Return (X, Y) of the center of cell containing provided text 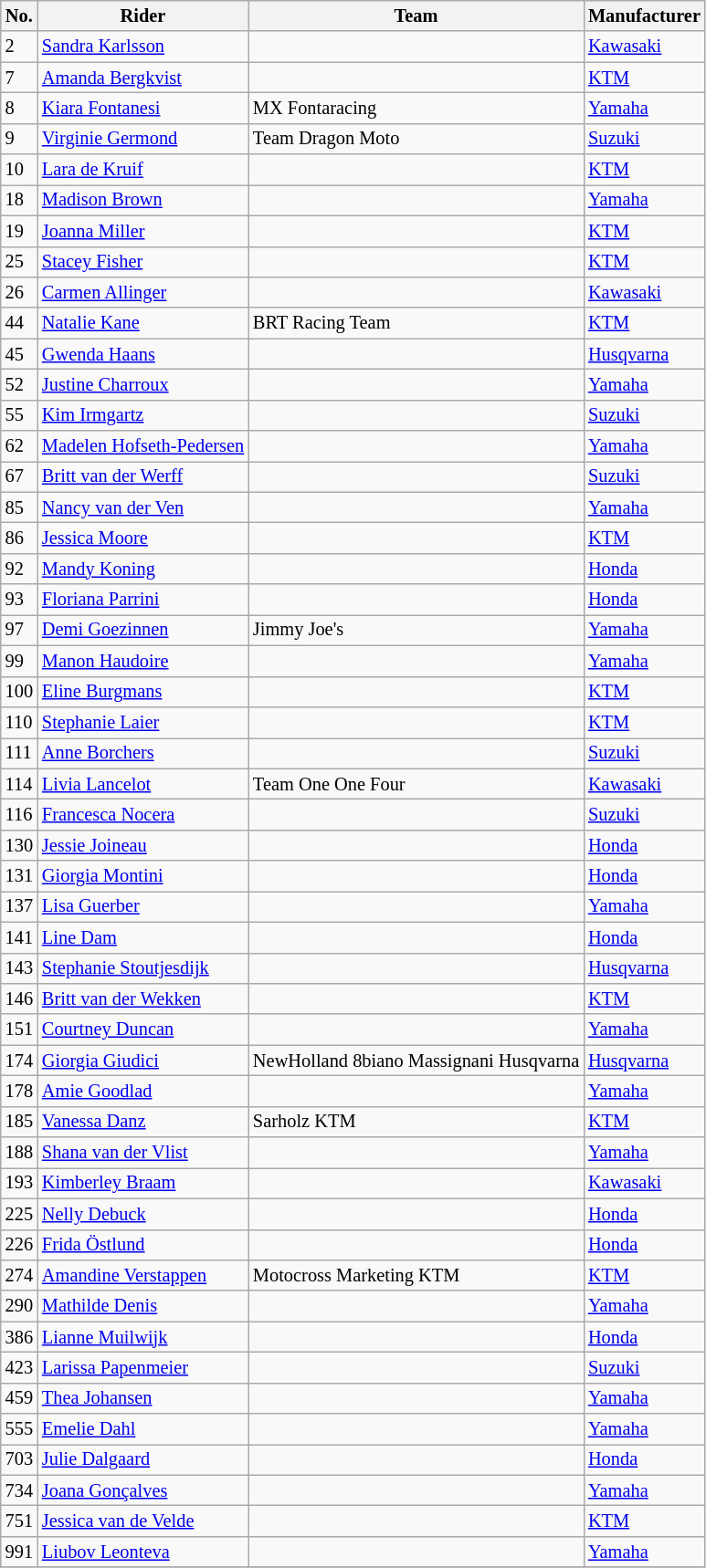
Kiara Fontanesi (142, 108)
45 (19, 354)
178 (19, 1091)
Kim Irmgartz (142, 415)
2 (19, 47)
Vanessa Danz (142, 1122)
116 (19, 814)
Giorgia Montini (142, 876)
Anne Borchers (142, 753)
Sandra Karlsson (142, 47)
Larissa Papenmeier (142, 1367)
Liubov Leonteva (142, 1552)
141 (19, 937)
Eline Burgmans (142, 692)
Sarholz KTM (416, 1122)
Team One One Four (416, 784)
8 (19, 108)
100 (19, 692)
Virginie Germond (142, 139)
Madison Brown (142, 200)
44 (19, 323)
Britt van der Wekken (142, 998)
Nancy van der Ven (142, 507)
274 (19, 1275)
Mathilde Denis (142, 1306)
97 (19, 630)
991 (19, 1552)
Stacey Fisher (142, 262)
85 (19, 507)
Jessica van de Velde (142, 1521)
131 (19, 876)
Manon Haudoire (142, 661)
Jessica Moore (142, 538)
Emelie Dahl (142, 1429)
137 (19, 906)
Frida Östlund (142, 1245)
Lianne Muilwijk (142, 1337)
423 (19, 1367)
93 (19, 600)
Motocross Marketing KTM (416, 1275)
110 (19, 722)
225 (19, 1214)
Carmen Allinger (142, 292)
Natalie Kane (142, 323)
143 (19, 968)
92 (19, 569)
55 (19, 415)
BRT Racing Team (416, 323)
174 (19, 1061)
Madelen Hofseth-Pedersen (142, 446)
Joanna Miller (142, 231)
Kimberley Braam (142, 1183)
188 (19, 1153)
Julie Dalgaard (142, 1459)
703 (19, 1459)
Team Dragon Moto (416, 139)
Line Dam (142, 937)
67 (19, 476)
Rider (142, 16)
Jimmy Joe's (416, 630)
Courtney Duncan (142, 1030)
Justine Charroux (142, 384)
290 (19, 1306)
Shana van der Vlist (142, 1153)
MX Fontaracing (416, 108)
193 (19, 1183)
Stephanie Stoutjesdijk (142, 968)
99 (19, 661)
Joana Gonçalves (142, 1490)
Amie Goodlad (142, 1091)
Mandy Koning (142, 569)
Team (416, 16)
Demi Goezinnen (142, 630)
734 (19, 1490)
226 (19, 1245)
NewHolland 8biano Massignani Husqvarna (416, 1061)
Stephanie Laier (142, 722)
Britt van der Werff (142, 476)
Lisa Guerber (142, 906)
146 (19, 998)
185 (19, 1122)
Jessie Joineau (142, 845)
26 (19, 292)
Lara de Kruif (142, 170)
Manufacturer (645, 16)
130 (19, 845)
Amanda Bergkvist (142, 78)
18 (19, 200)
62 (19, 446)
Amandine Verstappen (142, 1275)
751 (19, 1521)
86 (19, 538)
Nelly Debuck (142, 1214)
25 (19, 262)
Livia Lancelot (142, 784)
9 (19, 139)
111 (19, 753)
Gwenda Haans (142, 354)
52 (19, 384)
386 (19, 1337)
19 (19, 231)
7 (19, 78)
151 (19, 1030)
114 (19, 784)
555 (19, 1429)
Giorgia Giudici (142, 1061)
Francesca Nocera (142, 814)
Thea Johansen (142, 1398)
459 (19, 1398)
10 (19, 170)
Floriana Parrini (142, 600)
No. (19, 16)
